For the text-containing cell, return its midpoint in [X, Y] coordinate format. 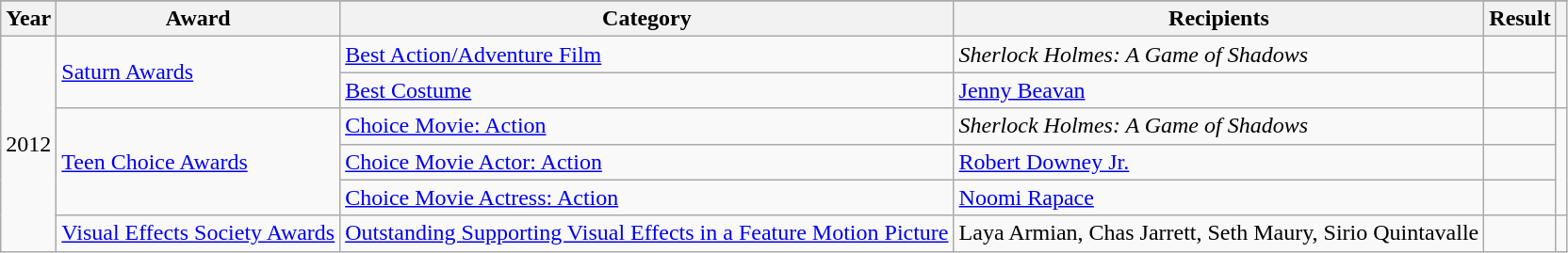
Best Costume [646, 90]
Category [646, 19]
Outstanding Supporting Visual Effects in a Feature Motion Picture [646, 233]
Jenny Beavan [1219, 90]
Noomi Rapace [1219, 198]
Award [198, 19]
Choice Movie Actor: Action [646, 162]
Teen Choice Awards [198, 162]
Choice Movie: Action [646, 126]
Recipients [1219, 19]
Result [1520, 19]
Best Action/Adventure Film [646, 55]
Year [28, 19]
Visual Effects Society Awards [198, 233]
Saturn Awards [198, 72]
Choice Movie Actress: Action [646, 198]
Laya Armian, Chas Jarrett, Seth Maury, Sirio Quintavalle [1219, 233]
2012 [28, 144]
Robert Downey Jr. [1219, 162]
